Identify which cell holds the provided text, then report its (x, y) central coordinate. 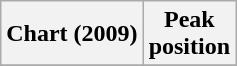
Peakposition (189, 34)
Chart (2009) (72, 34)
